Search for the cell housing the specified text and yield its [x, y] center coordinate. 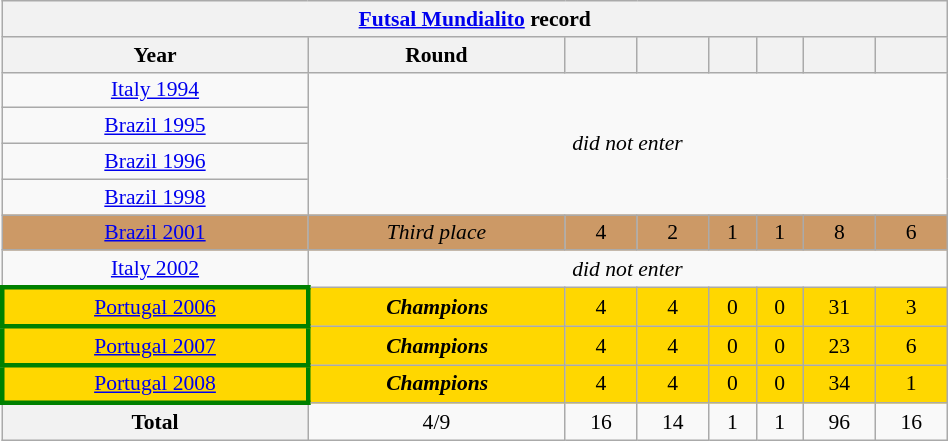
2 [673, 233]
Third place [436, 233]
Round [436, 55]
Year [154, 55]
Brazil 1995 [154, 126]
Portugal 2006 [154, 308]
3 [911, 308]
Brazil 2001 [154, 233]
Brazil 1996 [154, 162]
8 [839, 233]
Total [154, 422]
4/9 [436, 422]
Portugal 2007 [154, 346]
Portugal 2008 [154, 384]
96 [839, 422]
14 [673, 422]
Italy 1994 [154, 90]
31 [839, 308]
Brazil 1998 [154, 197]
34 [839, 384]
Futsal Mundialito record [474, 19]
23 [839, 346]
Italy 2002 [154, 270]
